For the text-containing cell, return its midpoint in (X, Y) coordinate format. 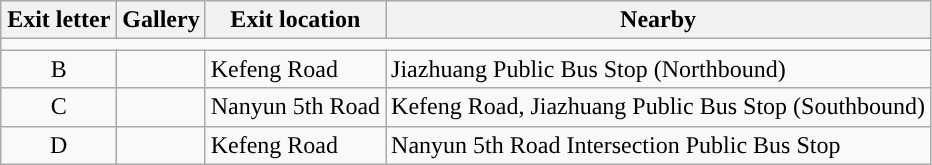
C (59, 107)
D (59, 145)
Jiazhuang Public Bus Stop (Northbound) (658, 69)
Exit letter (59, 20)
Nanyun 5th Road Intersection Public Bus Stop (658, 145)
Nearby (658, 20)
Nanyun 5th Road (295, 107)
Exit location (295, 20)
B (59, 69)
Gallery (161, 20)
Kefeng Road, Jiazhuang Public Bus Stop (Southbound) (658, 107)
